Extract the [x, y] coordinate from the center of the cell holding the provided text.  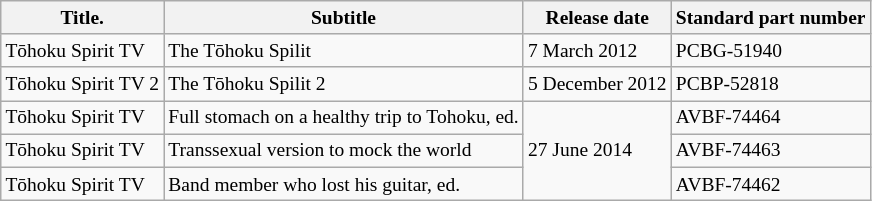
7 March 2012 [597, 50]
Full stomach on a healthy trip to Tohoku, ed. [344, 118]
5 December 2012 [597, 84]
AVBF-74464 [770, 118]
27 June 2014 [597, 151]
PCBP-52818 [770, 84]
Transsexual version to mock the world [344, 150]
AVBF-74463 [770, 150]
Band member who lost his guitar, ed. [344, 184]
Subtitle [344, 18]
Tōhoku Spirit TV 2 [82, 84]
AVBF-74462 [770, 184]
PCBG-51940 [770, 50]
Title. [82, 18]
Release date [597, 18]
Standard part number [770, 18]
The Tōhoku Spilit 2 [344, 84]
The Tōhoku Spilit [344, 50]
